Locate the cell with the specified text and output its [X, Y] center coordinate. 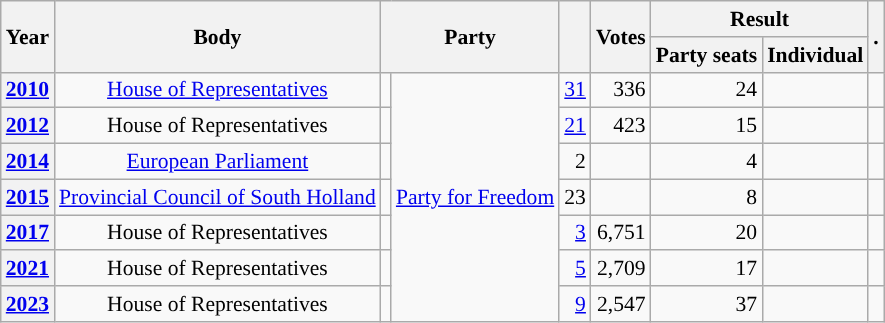
21 [575, 126]
2012 [28, 126]
2015 [28, 197]
23 [575, 197]
2,709 [621, 269]
2021 [28, 269]
. [876, 36]
Party seats [706, 55]
2014 [28, 162]
Party [470, 36]
Party for Freedom [475, 196]
423 [621, 126]
9 [575, 304]
31 [575, 90]
2023 [28, 304]
Votes [621, 36]
5 [575, 269]
2010 [28, 90]
15 [706, 126]
Provincial Council of South Holland [218, 197]
Result [760, 19]
6,751 [621, 233]
20 [706, 233]
European Parliament [218, 162]
17 [706, 269]
8 [706, 197]
Individual [815, 55]
2,547 [621, 304]
Body [218, 36]
37 [706, 304]
Year [28, 36]
24 [706, 90]
2017 [28, 233]
2 [575, 162]
4 [706, 162]
3 [575, 233]
336 [621, 90]
